From the cell containing the given text, extract its center point as [x, y] coordinate. 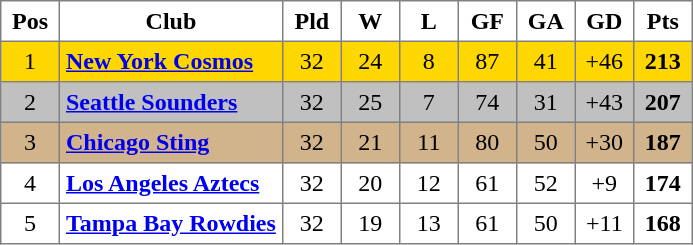
12 [429, 183]
7 [429, 102]
Chicago Sting [170, 142]
11 [429, 142]
213 [663, 61]
Seattle Sounders [170, 102]
GA [546, 21]
187 [663, 142]
20 [370, 183]
+30 [604, 142]
19 [370, 223]
24 [370, 61]
207 [663, 102]
GD [604, 21]
W [370, 21]
31 [546, 102]
+11 [604, 223]
Pts [663, 21]
174 [663, 183]
New York Cosmos [170, 61]
+43 [604, 102]
80 [487, 142]
4 [30, 183]
Pos [30, 21]
41 [546, 61]
168 [663, 223]
+9 [604, 183]
25 [370, 102]
87 [487, 61]
52 [546, 183]
Club [170, 21]
2 [30, 102]
Tampa Bay Rowdies [170, 223]
74 [487, 102]
21 [370, 142]
13 [429, 223]
Pld [312, 21]
+46 [604, 61]
L [429, 21]
8 [429, 61]
5 [30, 223]
GF [487, 21]
1 [30, 61]
Los Angeles Aztecs [170, 183]
3 [30, 142]
